Detect which cell encompasses the target text, then output its [X, Y] center coordinate. 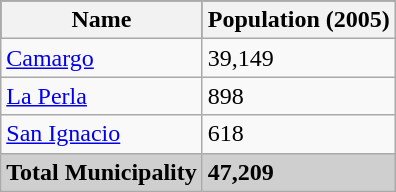
Population (2005) [298, 20]
47,209 [298, 172]
Total Municipality [102, 172]
Name [102, 20]
39,149 [298, 58]
La Perla [102, 96]
San Ignacio [102, 134]
898 [298, 96]
618 [298, 134]
Camargo [102, 58]
